Identify which cell holds the provided text, then report its (x, y) central coordinate. 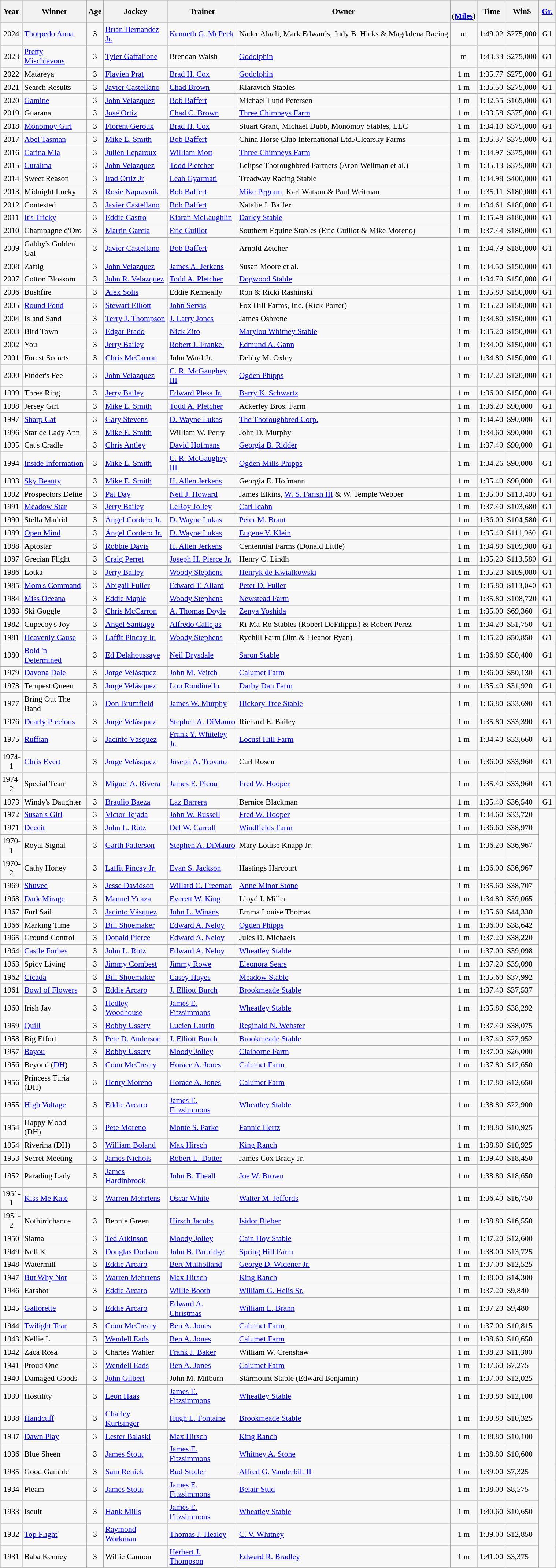
$37,992 (522, 977)
Walter M. Jeffords (344, 1199)
1993 (11, 481)
Shuvee (54, 886)
1:35.11 (491, 192)
Peter D. Fuller (344, 585)
Pete D. Anderson (136, 1039)
1955 (11, 1105)
William Mott (203, 152)
Sweet Reason (54, 179)
Terry J. Thompson (136, 319)
$3,375 (522, 1557)
Eclipse Thoroughbred Partners (Aron Wellman et al.) (344, 166)
$38,970 (522, 828)
Edward T. Allard (203, 585)
$22,900 (522, 1105)
Todd Pletcher (203, 166)
John B. Partridge (203, 1252)
Martin Garcia (136, 231)
Belair Stud (344, 1490)
Fleam (54, 1490)
Ruffian (54, 739)
$113,400 (522, 494)
Monte S. Parke (203, 1127)
Owner (344, 12)
Chris Antley (136, 445)
$120,000 (522, 375)
Edward Plesa Jr. (203, 393)
Fox Hill Farms, Inc. (Rick Porter) (344, 306)
Rosie Napravnik (136, 192)
$38,292 (522, 1008)
Cain Hoy Stable (344, 1238)
1969 (11, 886)
1978 (11, 686)
Cotton Blossom (54, 279)
Joseph H. Pierce Jr. (203, 559)
William W. Crenshaw (344, 1352)
Edward R. Bradley (344, 1557)
Champagne d'Oro (54, 231)
2023 (11, 56)
$37,537 (522, 990)
Manuel Ycaza (136, 899)
$111,960 (522, 533)
Bert Mulholland (203, 1265)
Grecian Flight (54, 559)
Parading Lady (54, 1176)
1939 (11, 1396)
1977 (11, 704)
Happy Mood (DH) (54, 1127)
$103,680 (522, 507)
Isidor Bieber (344, 1221)
1:43.33 (491, 56)
Tempest Queen (54, 686)
$38,642 (522, 925)
Locust Hill Farm (344, 739)
1:34.00 (491, 345)
Carl Icahn (344, 507)
$9,480 (522, 1308)
Abel Tasman (54, 140)
$113,040 (522, 585)
Forest Secrets (54, 358)
$38,220 (522, 938)
Jersey Girl (54, 406)
1:32.55 (491, 100)
Carina Mia (54, 152)
John Gilbert (136, 1379)
John R. Velazquez (136, 279)
Hickory Tree Stable (344, 704)
1:35.50 (491, 87)
James Nichols (136, 1158)
Riverina (DH) (54, 1145)
Jockey (136, 12)
1:38.20 (491, 1352)
Star de Lady Ann (54, 433)
1994 (11, 463)
LeRoy Jolley (203, 507)
Georgia E. Hofmann (344, 481)
1946 (11, 1291)
$44,330 (522, 912)
$50,850 (522, 638)
1949 (11, 1252)
Eleonora Sears (344, 964)
A. Thomas Doyle (203, 611)
1953 (11, 1158)
Richard E. Bailey (344, 722)
1992 (11, 494)
Hirsch Jacobs (203, 1221)
$8,575 (522, 1490)
Del W. Carroll (203, 828)
1:36.40 (491, 1199)
Bird Town (54, 332)
Jimmy Rowe (203, 964)
Edgar Prado (136, 332)
James Hardinbrook (136, 1176)
$16,550 (522, 1221)
1:38.60 (491, 1339)
George D. Widener Jr. (344, 1265)
You (54, 345)
1958 (11, 1039)
John M. Veitch (203, 673)
Bud Stotler (203, 1472)
Ryehill Farm (Jim & Eleanor Ryan) (344, 638)
$14,300 (522, 1278)
Jesse Davidson (136, 886)
Ski Goggle (54, 611)
Sharp Cat (54, 419)
Julien Leparoux (136, 152)
Ogden Mills Phipps (344, 463)
Oscar White (203, 1199)
1:34.70 (491, 279)
Midnight Lucky (54, 192)
Win$ (522, 12)
Inside Information (54, 463)
Gallorette (54, 1308)
Bushfire (54, 292)
James W. Murphy (203, 704)
2009 (11, 249)
Gr. (547, 12)
Bold 'n Determined (54, 655)
1:34.26 (491, 463)
Michael Lund Petersen (344, 100)
1974-2 (11, 784)
Year (11, 12)
1:35.77 (491, 74)
1:34.50 (491, 266)
Susan Moore et al. (344, 266)
$22,952 (522, 1039)
Tyler Gaffalione (136, 56)
Lester Balaski (136, 1436)
1950 (11, 1238)
2016 (11, 152)
1960 (11, 1008)
Round Pond (54, 306)
$12,025 (522, 1379)
Nothirdchance (54, 1221)
$33,720 (522, 815)
James E. Picou (203, 784)
Ron & Ricki Rashinski (344, 292)
$13,725 (522, 1252)
Emma Louise Thomas (344, 912)
Island Sand (54, 319)
Lloyd I. Miller (344, 899)
Dawn Play (54, 1436)
2022 (11, 74)
Darby Dan Farm (344, 686)
Edward A. Christmas (203, 1308)
2006 (11, 292)
1998 (11, 406)
Eric Guillot (203, 231)
2024 (11, 34)
2004 (11, 319)
Winner (54, 12)
Laz Barrera (203, 802)
Brendan Walsh (203, 56)
Windfields Farm (344, 828)
1942 (11, 1352)
Dark Mirage (54, 899)
Leah Gyarmati (203, 179)
Southern Equine Stables (Eric Guillot & Mike Moreno) (344, 231)
2011 (11, 218)
1996 (11, 433)
2021 (11, 87)
Dearly Precious (54, 722)
Cicada (54, 977)
2003 (11, 332)
Hostility (54, 1396)
$113,580 (522, 559)
1957 (11, 1052)
Chad C. Brown (203, 113)
1933 (11, 1512)
$38,707 (522, 886)
1945 (11, 1308)
Stella Madrid (54, 520)
Aptostar (54, 546)
Beyond (DH) (54, 1065)
Darley Stable (344, 218)
Jules D. Michaels (344, 938)
1995 (11, 445)
1951-2 (11, 1221)
$11,300 (522, 1352)
Open Mind (54, 533)
Contested (54, 205)
1:34.20 (491, 625)
Ri-Ma-Ro Stables (Robert DeFilippis) & Robert Perez (344, 625)
Nick Zito (203, 332)
Donald Pierce (136, 938)
Thomas J. Healey (203, 1534)
1:33.58 (491, 113)
Joe W. Brown (344, 1176)
Miguel A. Rivera (136, 784)
2012 (11, 205)
Heavenly Cause (54, 638)
1991 (11, 507)
$50,400 (522, 655)
1972 (11, 815)
Flavien Prat (136, 74)
1976 (11, 722)
Eddie Maple (136, 599)
$7,325 (522, 1472)
Zenya Yoshida (344, 611)
Irish Jay (54, 1008)
Time (491, 12)
Special Team (54, 784)
Craig Perret (136, 559)
Henry Moreno (136, 1083)
Irad Ortiz Jr (136, 179)
Garth Patterson (136, 846)
Charley Kurtsinger (136, 1418)
Spring Hill Farm (344, 1252)
1964 (11, 951)
Robert L. Dotter (203, 1158)
Matareya (54, 74)
1:35.37 (491, 140)
1935 (11, 1472)
$39,065 (522, 899)
$36,540 (522, 802)
James A. Jerkens (203, 266)
Bowl of Flowers (54, 990)
William G. Helis Sr. (344, 1291)
Whitney A. Stone (344, 1454)
Barry K. Schwartz (344, 393)
Reginald N. Webster (344, 1026)
Age (95, 12)
$104,580 (522, 520)
Iseult (54, 1512)
Henry C. Lindh (344, 559)
Blue Sheen (54, 1454)
1938 (11, 1418)
Starmount Stable (Edward Benjamin) (344, 1379)
Finder's Fee (54, 375)
1:34.61 (491, 205)
1965 (11, 938)
Castle Forbes (54, 951)
Douglas Dodson (136, 1252)
Raymond Workman (136, 1534)
$10,325 (522, 1418)
Claiborne Farm (344, 1052)
Marking Time (54, 925)
Eugene V. Klein (344, 533)
Earshot (54, 1291)
Lou Rondinello (203, 686)
1987 (11, 559)
2017 (11, 140)
1963 (11, 964)
$109,080 (522, 573)
1981 (11, 638)
1986 (11, 573)
Pretty Mischievous (54, 56)
Lotka (54, 573)
Kiaran McLaughlin (203, 218)
Treadway Racing Stable (344, 179)
William W. Perry (203, 433)
China Horse Club International Ltd./Clearsky Farms (344, 140)
Top Flight (54, 1534)
1970-2 (11, 868)
Abigail Fuller (136, 585)
Alfred G. Vanderbilt II (344, 1472)
Mike Pegram, Karl Watson & Paul Weitman (344, 192)
Neil Drysdale (203, 655)
1971 (11, 828)
Klaravich Stables (344, 87)
Cat's Cradle (54, 445)
Gary Stevens (136, 419)
Windy's Daughter (54, 802)
2020 (11, 100)
$18,450 (522, 1158)
Willard C. Freeman (203, 886)
Furl Sail (54, 912)
Meadow Stable (344, 977)
Brian Hernandez Jr. (136, 34)
Fannie Hertz (344, 1127)
2008 (11, 266)
1989 (11, 533)
2015 (11, 166)
Braulio Baeza (136, 802)
1941 (11, 1365)
Robert J. Frankel (203, 345)
Monomoy Girl (54, 126)
Meadow Star (54, 507)
Centennial Farms (Donald Little) (344, 546)
Ed Delahoussaye (136, 655)
Neil J. Howard (203, 494)
1962 (11, 977)
Sky Beauty (54, 481)
Cupecoy's Joy (54, 625)
It's Tricky (54, 218)
2002 (11, 345)
Willie Booth (203, 1291)
1967 (11, 912)
1983 (11, 611)
John M. Milburn (203, 1379)
Siama (54, 1238)
1988 (11, 546)
1990 (11, 520)
1:49.02 (491, 34)
Zaftig (54, 266)
Nellie L (54, 1339)
Royal Signal (54, 846)
Three Ring (54, 393)
1:34.97 (491, 152)
Thorpedo Anna (54, 34)
1934 (11, 1490)
William Boland (136, 1145)
2005 (11, 306)
Cathy Honey (54, 868)
1985 (11, 585)
Evan S. Jackson (203, 868)
John Servis (203, 306)
$33,690 (522, 704)
Gabby's Golden Gal (54, 249)
Bring Out The Band (54, 704)
Eddie Castro (136, 218)
Twilight Tear (54, 1326)
Leon Haas (136, 1396)
Kenneth G. McPeek (203, 34)
High Voltage (54, 1105)
Sam Renick (136, 1472)
Curalina (54, 166)
1966 (11, 925)
2007 (11, 279)
$69,360 (522, 611)
$108,720 (522, 599)
James Cox Brady Jr. (344, 1158)
1944 (11, 1326)
$16,750 (522, 1199)
Ground Control (54, 938)
Guarana (54, 113)
Arnold Zetcher (344, 249)
J. Larry Jones (203, 319)
$10,100 (522, 1436)
Georgia B. Ridder (344, 445)
$26,000 (522, 1052)
Casey Hayes (203, 977)
Stuart Grant, Michael Dubb, Monomoy Stables, LLC (344, 126)
Jimmy Combest (136, 964)
William L. Brann (344, 1308)
Frank J. Baker (203, 1352)
Susan's Girl (54, 815)
1:41.00 (491, 1557)
1959 (11, 1026)
Lucien Laurin (203, 1026)
David Hofmans (203, 445)
Hastings Harcourt (344, 868)
1984 (11, 599)
Pete Moreno (136, 1127)
John D. Murphy (344, 433)
Proud One (54, 1365)
1:35.13 (491, 166)
Charles Wahler (136, 1352)
Ackerley Bros. Farm (344, 406)
Princess Turia (DH) (54, 1083)
Secret Meeting (54, 1158)
Herbert J. Thompson (203, 1557)
(Miles) (464, 12)
Alex Solis (136, 292)
2001 (11, 358)
$165,000 (522, 100)
James Elkins, W. S. Farish III & W. Temple Webber (344, 494)
2010 (11, 231)
$33,390 (522, 722)
Quill (54, 1026)
1:34.79 (491, 249)
$9,840 (522, 1291)
Davona Dale (54, 673)
Mom's Command (54, 585)
Bennie Green (136, 1221)
Nader Alaali, Mark Edwards, Judy B. Hicks & Magdalena Racing (344, 34)
Spicy Living (54, 964)
Stewart Elliott (136, 306)
$12,850 (522, 1534)
1951-1 (11, 1199)
$109,980 (522, 546)
Alfredo Callejas (203, 625)
$12,600 (522, 1238)
Nell K (54, 1252)
Dogwood Stable (344, 279)
2019 (11, 113)
1:37.60 (491, 1365)
1961 (11, 990)
Frank Y. Whiteley Jr. (203, 739)
Willie Cannon (136, 1557)
José Ortiz (136, 113)
1947 (11, 1278)
1:35.48 (491, 218)
Kiss Me Kate (54, 1199)
$51,750 (522, 625)
John W. Russell (203, 815)
1:34.10 (491, 126)
1940 (11, 1379)
James Osbrone (344, 319)
1973 (11, 802)
Trainer (203, 12)
1980 (11, 655)
$7,275 (522, 1365)
$12,100 (522, 1396)
Deceit (54, 828)
1975 (11, 739)
Damaged Goods (54, 1379)
1931 (11, 1557)
Anne Minor Stone (344, 886)
1948 (11, 1265)
Ted Atkinson (136, 1238)
Hank Mills (136, 1512)
Edmund A. Gann (344, 345)
$10,815 (522, 1326)
$50,130 (522, 673)
Baba Kenney (54, 1557)
Miss Oceana (54, 599)
Newstead Farm (344, 599)
$38,075 (522, 1026)
Everett W. King (203, 899)
1932 (11, 1534)
Hugh L. Fontaine (203, 1418)
Carl Rosen (344, 762)
1:39.40 (491, 1158)
1982 (11, 625)
1997 (11, 419)
Henryk de Kwiatkowski (344, 573)
$18,650 (522, 1176)
John L. Winans (203, 912)
Watermill (54, 1265)
Hedley Woodhouse (136, 1008)
C. V. Whitney (344, 1534)
1968 (11, 899)
$33,660 (522, 739)
1:36.60 (491, 828)
$10,600 (522, 1454)
Big Effort (54, 1039)
Handcuff (54, 1418)
Chad Brown (203, 87)
Search Results (54, 87)
$31,920 (522, 686)
John Ward Jr. (203, 358)
Florent Geroux (136, 126)
Gamine (54, 100)
Good Gamble (54, 1472)
1943 (11, 1339)
Zaca Rosa (54, 1352)
2000 (11, 375)
1979 (11, 673)
1974-1 (11, 762)
1936 (11, 1454)
The Thoroughbred Corp. (344, 419)
Bernice Blackman (344, 802)
Robbie Davis (136, 546)
Don Brumfield (136, 704)
Victor Tejada (136, 815)
Debby M. Oxley (344, 358)
1970-1 (11, 846)
Natalie J. Baffert (344, 205)
Eddie Kenneally (203, 292)
Prospectors Delite (54, 494)
Joseph A. Trovato (203, 762)
1:40.60 (491, 1512)
$12,525 (522, 1265)
Pat Day (136, 494)
1:37.44 (491, 231)
But Why Not (54, 1278)
2013 (11, 192)
2018 (11, 126)
John B. Theall (203, 1176)
1999 (11, 393)
Chris Evert (54, 762)
$400,000 (522, 179)
Marylou Whitney Stable (344, 332)
Saron Stable (344, 655)
Angel Santiago (136, 625)
1952 (11, 1176)
1:34.98 (491, 179)
1:35.89 (491, 292)
2014 (11, 179)
Peter M. Brant (344, 520)
1937 (11, 1436)
Mary Louise Knapp Jr. (344, 846)
Bayou (54, 1052)
